Find where the given text appears and provide that cell's center as (x, y) coordinate. 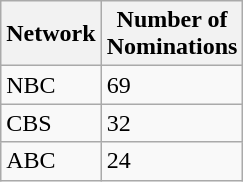
32 (172, 123)
69 (172, 85)
CBS (51, 123)
24 (172, 161)
Network (51, 34)
NBC (51, 85)
Number ofNominations (172, 34)
ABC (51, 161)
